Return (x, y) of the center of cell containing provided text 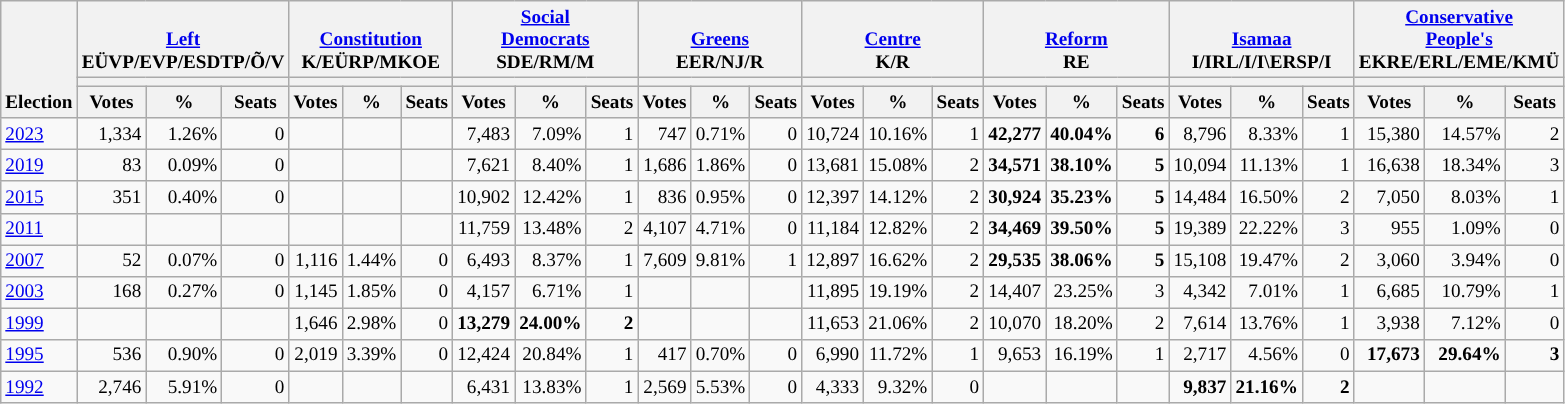
18.20% (1082, 324)
23.25% (1082, 292)
ConstitutionK/EÜRP/MKOE (371, 40)
IsamaaI/IRL/I/I\ERSP/I (1262, 40)
836 (664, 197)
13.48% (551, 229)
30,924 (1015, 197)
9,653 (1015, 355)
0.27% (184, 292)
5.53% (720, 387)
4,342 (1200, 292)
17,673 (1389, 355)
2007 (39, 261)
2,569 (664, 387)
19.19% (898, 292)
GreensEER/NJ/R (720, 40)
14,407 (1015, 292)
7.09% (551, 134)
6,493 (484, 261)
16.50% (1267, 197)
24.00% (551, 324)
1.85% (372, 292)
6.71% (551, 292)
6,431 (484, 387)
536 (112, 355)
1.09% (1464, 229)
14.57% (1464, 134)
1995 (39, 355)
0.70% (720, 355)
0.90% (184, 355)
0.09% (184, 166)
2,019 (316, 355)
ReformRE (1076, 40)
8.40% (551, 166)
0.40% (184, 197)
6,990 (833, 355)
8.37% (551, 261)
0.95% (720, 197)
1,646 (316, 324)
42,277 (1015, 134)
29.64% (1464, 355)
1992 (39, 387)
9.81% (720, 261)
11,759 (484, 229)
2003 (39, 292)
11,895 (833, 292)
12.42% (551, 197)
1.26% (184, 134)
15,380 (1389, 134)
34,571 (1015, 166)
7,609 (664, 261)
7,621 (484, 166)
20.84% (551, 355)
6 (1143, 134)
3,060 (1389, 261)
19,389 (1200, 229)
168 (112, 292)
2,717 (1200, 355)
8.03% (1464, 197)
16.19% (1082, 355)
2,746 (112, 387)
15.08% (898, 166)
1.86% (720, 166)
9,837 (1200, 387)
3.94% (1464, 261)
13,279 (484, 324)
16.62% (898, 261)
955 (1389, 229)
40.04% (1082, 134)
7.12% (1464, 324)
15,108 (1200, 261)
8,796 (1200, 134)
4.71% (720, 229)
13.76% (1267, 324)
4,157 (484, 292)
14,484 (1200, 197)
19.47% (1267, 261)
2019 (39, 166)
21.06% (898, 324)
12,397 (833, 197)
Election (39, 60)
CentreK/R (893, 40)
5.91% (184, 387)
3,938 (1389, 324)
11.72% (898, 355)
SocialDemocratsSDE/RM/M (546, 40)
10.16% (898, 134)
13,681 (833, 166)
16,638 (1389, 166)
7.01% (1267, 292)
1,686 (664, 166)
39.50% (1082, 229)
11,184 (833, 229)
10,094 (1200, 166)
7,050 (1389, 197)
1,145 (316, 292)
7,614 (1200, 324)
11.13% (1267, 166)
9.32% (898, 387)
3.39% (372, 355)
35.23% (1082, 197)
10,902 (484, 197)
1999 (39, 324)
ConservativePeople'sEKRE/ERL/EME/KMÜ (1459, 40)
747 (664, 134)
83 (112, 166)
10,070 (1015, 324)
18.34% (1464, 166)
4,333 (833, 387)
LeftEÜVP/EVP/ESDTP/Õ/V (183, 40)
21.16% (1267, 387)
1.44% (372, 261)
4,107 (664, 229)
7,483 (484, 134)
10.79% (1464, 292)
8.33% (1267, 134)
1,116 (316, 261)
12.82% (898, 229)
4.56% (1267, 355)
14.12% (898, 197)
2011 (39, 229)
13.83% (551, 387)
12,897 (833, 261)
12,424 (484, 355)
22.22% (1267, 229)
2015 (39, 197)
0.71% (720, 134)
52 (112, 261)
38.10% (1082, 166)
11,653 (833, 324)
10,724 (833, 134)
29,535 (1015, 261)
351 (112, 197)
6,685 (1389, 292)
0.07% (184, 261)
34,469 (1015, 229)
2.98% (372, 324)
38.06% (1082, 261)
417 (664, 355)
1,334 (112, 134)
2023 (39, 134)
